Detect which cell encompasses the target text, then output its [x, y] center coordinate. 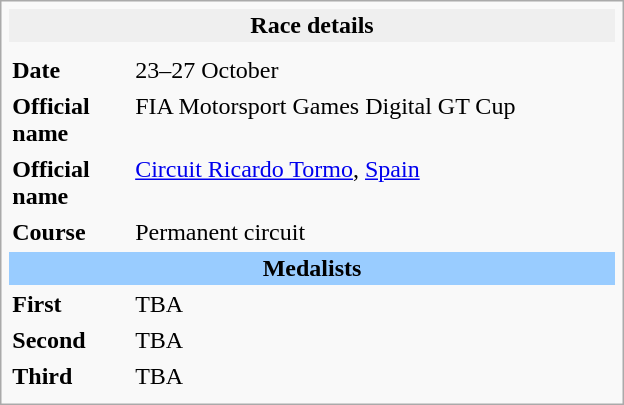
Date [69, 70]
Permanent circuit [374, 232]
Third [69, 376]
Second [69, 340]
FIA Motorsport Games Digital GT Cup [374, 120]
Race details [312, 26]
Course [69, 232]
Medalists [312, 268]
Circuit Ricardo Tormo, Spain [374, 183]
First [69, 304]
23–27 October [362, 70]
